Locate the cell with the specified text and output its [X, Y] center coordinate. 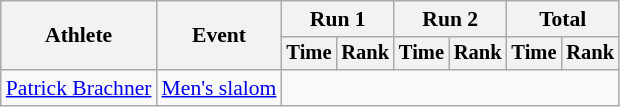
Men's slalom [220, 88]
Run 2 [450, 19]
Athlete [79, 36]
Patrick Brachner [79, 88]
Total [562, 19]
Run 1 [337, 19]
Event [220, 36]
